Capture the cell that displays the provided text and extract its [x, y] central coordinate. 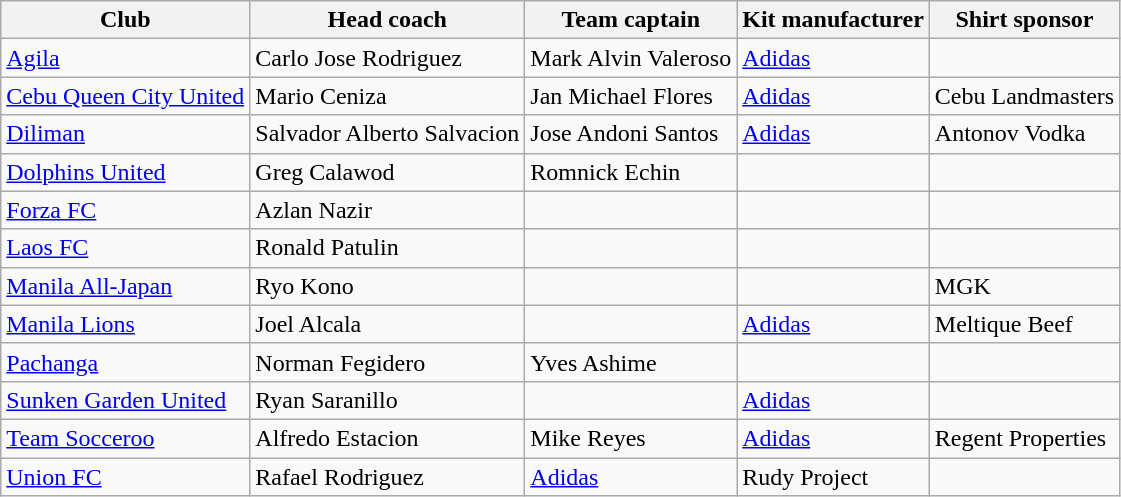
Norman Fegidero [388, 362]
Shirt sponsor [1024, 20]
Rudy Project [834, 477]
Union FC [126, 477]
Cebu Queen City United [126, 96]
Greg Calawod [388, 172]
Dolphins United [126, 172]
Mario Ceniza [388, 96]
Romnick Echin [631, 172]
Manila All-Japan [126, 286]
Carlo Jose Rodriguez [388, 58]
MGK [1024, 286]
Yves Ashime [631, 362]
Sunken Garden United [126, 400]
Cebu Landmasters [1024, 96]
Manila Lions [126, 324]
Pachanga [126, 362]
Rafael Rodriguez [388, 477]
Alfredo Estacion [388, 438]
Team Socceroo [126, 438]
Head coach [388, 20]
Ronald Patulin [388, 248]
Agila [126, 58]
Mike Reyes [631, 438]
Club [126, 20]
Jan Michael Flores [631, 96]
Mark Alvin Valeroso [631, 58]
Forza FC [126, 210]
Joel Alcala [388, 324]
Salvador Alberto Salvacion [388, 134]
Ryan Saranillo [388, 400]
Ryo Kono [388, 286]
Team captain [631, 20]
Azlan Nazir [388, 210]
Laos FC [126, 248]
Jose Andoni Santos [631, 134]
Antonov Vodka [1024, 134]
Kit manufacturer [834, 20]
Regent Properties [1024, 438]
Diliman [126, 134]
Meltique Beef [1024, 324]
